Determine the [x, y] coordinate at the center of the cell enclosing the given text.  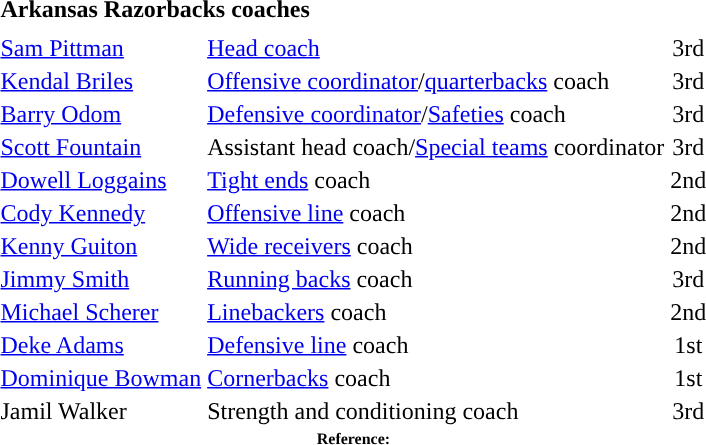
Assistant head coach/Special teams coordinator [436, 147]
Head coach [436, 48]
Defensive coordinator/Safeties coach [436, 114]
Tight ends coach [436, 180]
Offensive line coach [436, 213]
Strength and conditioning coach [436, 411]
Linebackers coach [436, 312]
Defensive line coach [436, 345]
Wide receivers coach [436, 246]
Running backs coach [436, 279]
Cornerbacks coach [436, 378]
Offensive coordinator/quarterbacks coach [436, 81]
